Output the [x, y] coordinate of the center of the cell containing the given text.  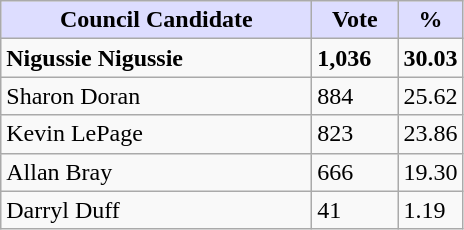
Council Candidate [156, 20]
Vote [355, 20]
Darryl Duff [156, 210]
Kevin LePage [156, 134]
41 [355, 210]
666 [355, 172]
884 [355, 96]
Sharon Doran [156, 96]
19.30 [430, 172]
1.19 [430, 210]
1,036 [355, 58]
23.86 [430, 134]
30.03 [430, 58]
25.62 [430, 96]
Nigussie Nigussie [156, 58]
Allan Bray [156, 172]
% [430, 20]
823 [355, 134]
